Find where the given text appears and provide that cell's center as [X, Y] coordinate. 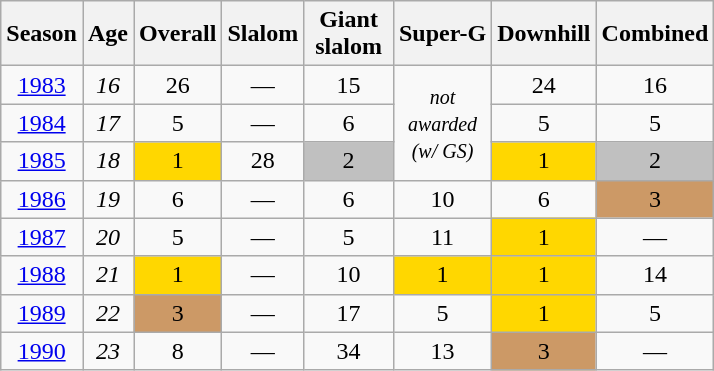
1983 [42, 85]
Giant slalom [349, 34]
1990 [42, 351]
1987 [42, 237]
11 [442, 237]
21 [108, 275]
Slalom [263, 34]
28 [263, 161]
34 [349, 351]
1989 [42, 313]
Season [42, 34]
Downhill [544, 34]
13 [442, 351]
Super-G [442, 34]
Age [108, 34]
22 [108, 313]
20 [108, 237]
19 [108, 199]
1985 [42, 161]
18 [108, 161]
26 [178, 85]
23 [108, 351]
24 [544, 85]
1984 [42, 123]
1988 [42, 275]
notawarded(w/ GS) [442, 123]
Overall [178, 34]
1986 [42, 199]
Combined [655, 34]
14 [655, 275]
8 [178, 351]
15 [349, 85]
